Detect which cell encompasses the target text, then output its (x, y) center coordinate. 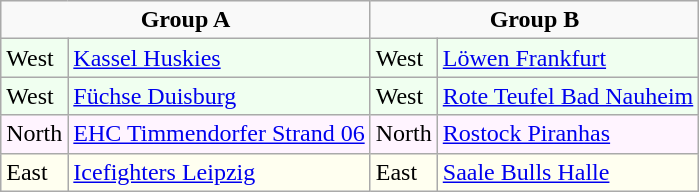
Füchse Duisburg (219, 96)
Saale Bulls Halle (568, 172)
Rote Teufel Bad Nauheim (568, 96)
Löwen Frankfurt (568, 58)
Group B (534, 20)
Group A (186, 20)
Icefighters Leipzig (219, 172)
Rostock Piranhas (568, 134)
Kassel Huskies (219, 58)
EHC Timmendorfer Strand 06 (219, 134)
